For the text-containing cell, return its midpoint in (x, y) coordinate format. 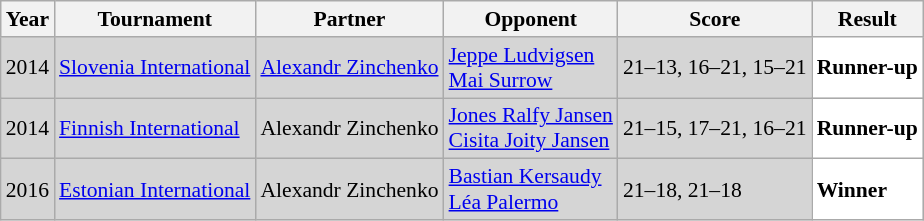
Partner (349, 19)
Bastian Kersaudy Léa Palermo (531, 190)
Tournament (154, 19)
Jones Ralfy Jansen Cisita Joity Jansen (531, 128)
Jeppe Ludvigsen Mai Surrow (531, 68)
Opponent (531, 19)
2016 (28, 190)
21–13, 16–21, 15–21 (715, 68)
Finnish International (154, 128)
Result (868, 19)
Winner (868, 190)
Estonian International (154, 190)
Slovenia International (154, 68)
21–18, 21–18 (715, 190)
21–15, 17–21, 16–21 (715, 128)
Score (715, 19)
Year (28, 19)
